Find where the given text appears and provide that cell's center as [X, Y] coordinate. 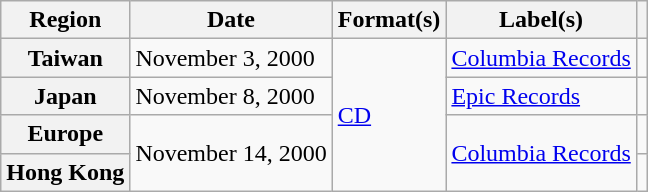
Hong Kong [66, 172]
November 8, 2000 [231, 96]
Epic Records [541, 96]
November 14, 2000 [231, 153]
CD [389, 115]
Format(s) [389, 20]
Taiwan [66, 58]
Label(s) [541, 20]
Region [66, 20]
Japan [66, 96]
Date [231, 20]
Europe [66, 134]
November 3, 2000 [231, 58]
